Find where the given text appears and provide that cell's center as [X, Y] coordinate. 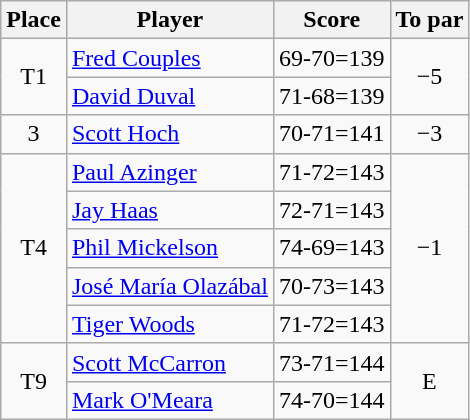
Mark O'Meara [170, 400]
David Duval [170, 96]
Fred Couples [170, 58]
E [430, 381]
Player [170, 20]
Phil Mickelson [170, 248]
Scott McCarron [170, 362]
Score [332, 20]
−3 [430, 134]
Jay Haas [170, 210]
Paul Azinger [170, 172]
José María Olazábal [170, 286]
T1 [34, 77]
71-68=139 [332, 96]
72-71=143 [332, 210]
74-70=144 [332, 400]
73-71=144 [332, 362]
70-71=141 [332, 134]
Scott Hoch [170, 134]
−1 [430, 248]
74-69=143 [332, 248]
T4 [34, 248]
70-73=143 [332, 286]
69-70=139 [332, 58]
T9 [34, 381]
Tiger Woods [170, 324]
Place [34, 20]
To par [430, 20]
−5 [430, 77]
3 [34, 134]
